Search for the cell housing the specified text and yield its [X, Y] center coordinate. 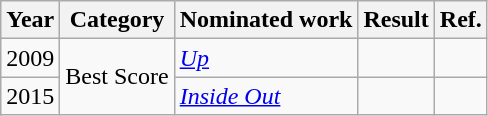
Year [30, 20]
Result [396, 20]
Nominated work [266, 20]
Category [117, 20]
Up [266, 58]
Ref. [460, 20]
Best Score [117, 77]
2009 [30, 58]
2015 [30, 96]
Inside Out [266, 96]
